Output the (X, Y) coordinate of the center of the cell containing the given text.  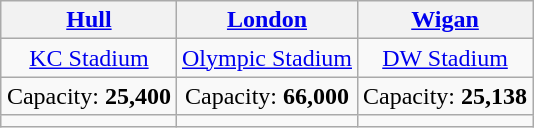
Capacity: 66,000 (266, 96)
London (266, 20)
Wigan (446, 20)
Olympic Stadium (266, 58)
Capacity: 25,138 (446, 96)
Capacity: 25,400 (88, 96)
DW Stadium (446, 58)
Hull (88, 20)
KC Stadium (88, 58)
